Determine the [x, y] coordinate at the center of the cell enclosing the given text.  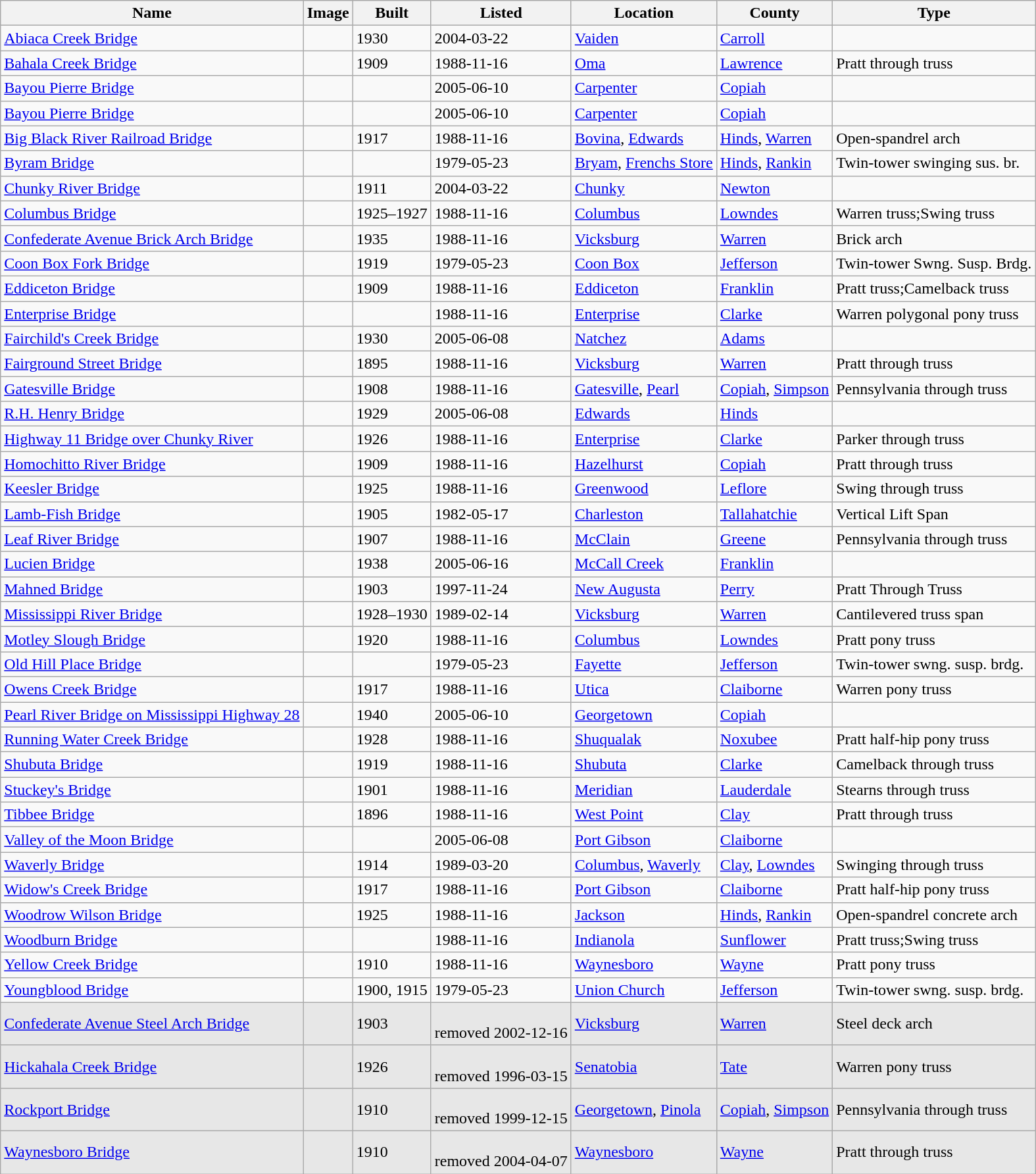
Noxubee [774, 740]
Pratt truss;Camelback truss [934, 288]
Mississippi River Bridge [152, 614]
Tate [774, 1066]
Cantilevered truss span [934, 614]
New Augusta [643, 589]
Senatobia [643, 1066]
Big Black River Railroad Bridge [152, 138]
Georgetown, Pinola [643, 1110]
Steel deck arch [934, 1024]
1911 [392, 188]
Youngblood Bridge [152, 990]
Shuqualak [643, 740]
Meridian [643, 790]
removed 1996-03-15 [501, 1066]
removed 1999-12-15 [501, 1110]
Oma [643, 63]
1940 [392, 714]
Leflore [774, 489]
Greene [774, 539]
1982-05-17 [501, 514]
Enterprise Bridge [152, 314]
Leaf River Bridge [152, 539]
Fairground Street Bridge [152, 364]
Type [934, 13]
Warren polygonal pony truss [934, 314]
1905 [392, 514]
Hazelhurst [643, 464]
McClain [643, 539]
Twin-tower swinging sus. br. [934, 163]
Georgetown [643, 714]
Waynesboro Bridge [152, 1152]
2005-06-16 [501, 564]
removed 2004-04-07 [501, 1152]
Carroll [774, 38]
Stuckey's Bridge [152, 790]
Old Hill Place Bridge [152, 664]
Eddiceton Bridge [152, 288]
Woodrow Wilson Bridge [152, 915]
1900, 1915 [392, 990]
Tallahatchie [774, 514]
Warren truss;Swing truss [934, 213]
Image [328, 13]
Bryam, Frenchs Store [643, 163]
Byram Bridge [152, 163]
Sunflower [774, 940]
Stearns through truss [934, 790]
Tibbee Bridge [152, 815]
Hickahala Creek Bridge [152, 1066]
Highway 11 Bridge over Chunky River [152, 439]
Twin-tower Swng. Susp. Brdg. [934, 263]
Pratt Through Truss [934, 589]
1925–1927 [392, 213]
Lawrence [774, 63]
1938 [392, 564]
Valley of the Moon Bridge [152, 840]
1928–1930 [392, 614]
Fayette [643, 664]
Columbus Bridge [152, 213]
Chunky [643, 188]
Union Church [643, 990]
Vaiden [643, 38]
Utica [643, 689]
Natchez [643, 339]
Confederate Avenue Steel Arch Bridge [152, 1024]
Greenwood [643, 489]
Fairchild's Creek Bridge [152, 339]
West Point [643, 815]
Hinds [774, 414]
Gatesville, Pearl [643, 389]
Lamb-Fish Bridge [152, 514]
Abiaca Creek Bridge [152, 38]
Location [643, 13]
1896 [392, 815]
Coon Box [643, 263]
Shubuta [643, 765]
Mahned Bridge [152, 589]
Hinds, Warren [774, 138]
Homochitto River Bridge [152, 464]
Adams [774, 339]
Clay, Lowndes [774, 865]
Jackson [643, 915]
Swinging through truss [934, 865]
Open-spandrel arch [934, 138]
Bovina, Edwards [643, 138]
Charleston [643, 514]
Listed [501, 13]
Newton [774, 188]
Bahala Creek Bridge [152, 63]
Chunky River Bridge [152, 188]
Widow's Creek Bridge [152, 890]
Camelback through truss [934, 765]
removed 2002-12-16 [501, 1024]
Open-spandrel concrete arch [934, 915]
Pearl River Bridge on Mississippi Highway 28 [152, 714]
Built [392, 13]
Swing through truss [934, 489]
1901 [392, 790]
Perry [774, 589]
Edwards [643, 414]
Pratt truss;Swing truss [934, 940]
Lucien Bridge [152, 564]
Columbus, Waverly [643, 865]
1920 [392, 639]
Rockport Bridge [152, 1110]
Coon Box Fork Bridge [152, 263]
Brick arch [934, 238]
1929 [392, 414]
Gatesville Bridge [152, 389]
Yellow Creek Bridge [152, 965]
1914 [392, 865]
Lauderdale [774, 790]
1935 [392, 238]
Clay [774, 815]
Parker through truss [934, 439]
Confederate Avenue Brick Arch Bridge [152, 238]
1907 [392, 539]
Indianola [643, 940]
Waverly Bridge [152, 865]
Name [152, 13]
1989-02-14 [501, 614]
R.H. Henry Bridge [152, 414]
Owens Creek Bridge [152, 689]
Running Water Creek Bridge [152, 740]
1908 [392, 389]
McCall Creek [643, 564]
Shubuta Bridge [152, 765]
Woodburn Bridge [152, 940]
1997-11-24 [501, 589]
1989-03-20 [501, 865]
Motley Slough Bridge [152, 639]
County [774, 13]
1895 [392, 364]
Eddiceton [643, 288]
Keesler Bridge [152, 489]
Vertical Lift Span [934, 514]
1928 [392, 740]
